Find where the given text appears and provide that cell's center as [x, y] coordinate. 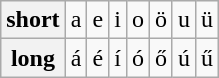
ő [160, 58]
ö [160, 20]
i [118, 20]
ú [184, 58]
short [33, 20]
a [76, 20]
ó [138, 58]
ü [208, 20]
ű [208, 58]
u [184, 20]
e [98, 20]
long [33, 58]
í [118, 58]
o [138, 20]
é [98, 58]
á [76, 58]
